Locate the cell with the specified text and output its [X, Y] center coordinate. 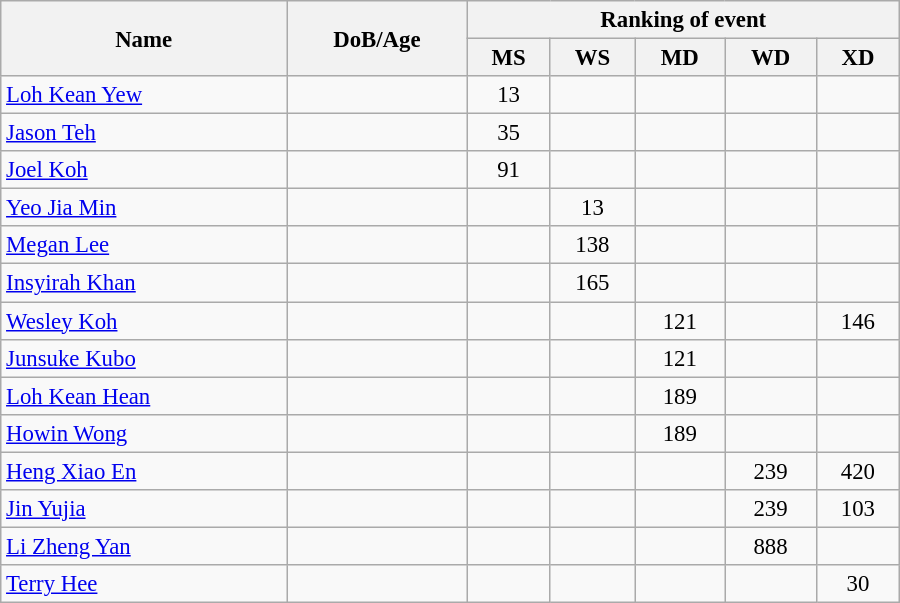
888 [771, 546]
146 [858, 321]
91 [508, 170]
Wesley Koh [144, 321]
Terry Hee [144, 584]
420 [858, 471]
Ranking of event [683, 20]
165 [592, 283]
WS [592, 58]
Heng Xiao En [144, 471]
Loh Kean Yew [144, 95]
30 [858, 584]
Megan Lee [144, 245]
MD [680, 58]
Loh Kean Hean [144, 396]
DoB/Age [378, 38]
Jason Teh [144, 133]
Howin Wong [144, 433]
Insyirah Khan [144, 283]
Jin Yujia [144, 509]
Joel Koh [144, 170]
103 [858, 509]
Name [144, 38]
35 [508, 133]
XD [858, 58]
Yeo Jia Min [144, 208]
Li Zheng Yan [144, 546]
138 [592, 245]
Junsuke Kubo [144, 358]
MS [508, 58]
WD [771, 58]
